Capture the cell that displays the provided text and extract its [x, y] central coordinate. 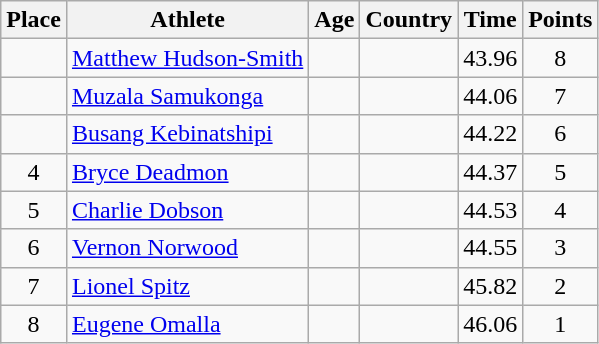
45.82 [490, 286]
Vernon Norwood [187, 248]
44.53 [490, 210]
43.96 [490, 58]
2 [560, 286]
Country [409, 20]
Muzala Samukonga [187, 96]
44.37 [490, 172]
44.06 [490, 96]
Place [34, 20]
Age [334, 20]
Athlete [187, 20]
Matthew Hudson-Smith [187, 58]
Eugene Omalla [187, 324]
Bryce Deadmon [187, 172]
3 [560, 248]
Charlie Dobson [187, 210]
44.55 [490, 248]
Points [560, 20]
1 [560, 324]
46.06 [490, 324]
Lionel Spitz [187, 286]
44.22 [490, 134]
Busang Kebinatshipi [187, 134]
Time [490, 20]
